Output the (X, Y) coordinate of the center of the cell containing the given text.  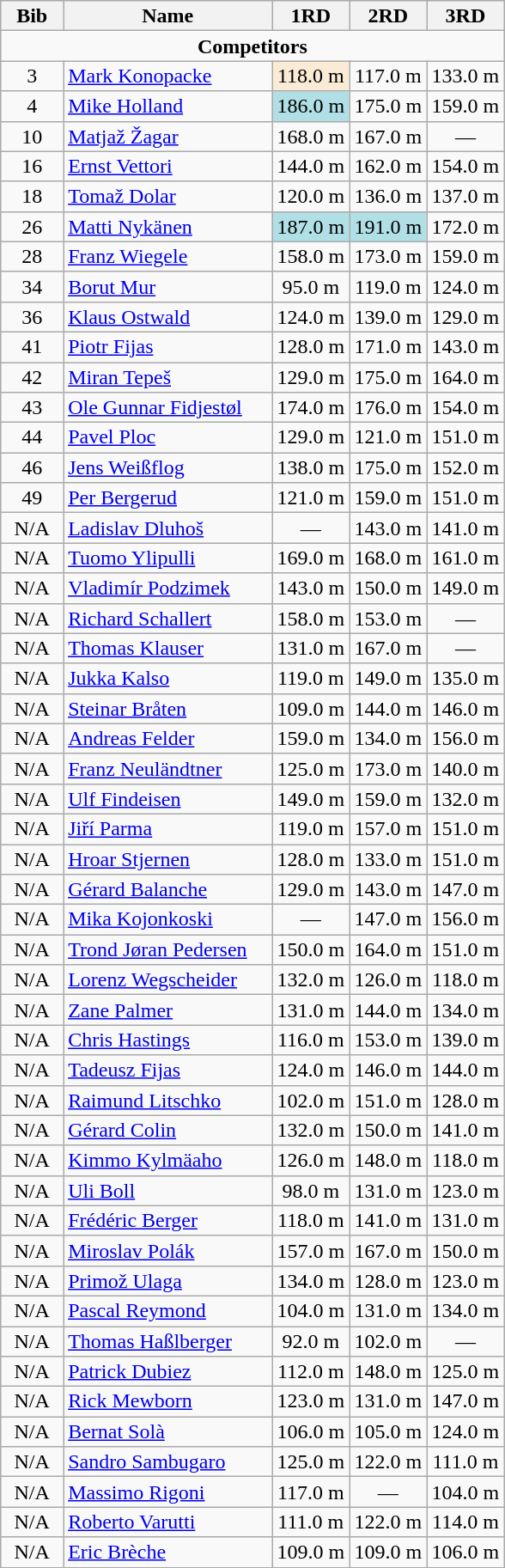
Tomaž Dolar (168, 196)
2RD (388, 15)
140.0 m (465, 768)
186.0 m (311, 107)
Eric Brèche (168, 1552)
41 (33, 347)
136.0 m (388, 196)
Sandro Sambugaro (168, 1462)
Name (168, 15)
135.0 m (465, 679)
Jens Weißflog (168, 467)
Matti Nykänen (168, 227)
36 (33, 316)
Chris Hastings (168, 1040)
Gérard Colin (168, 1131)
49 (33, 498)
Patrick Dubiez (168, 1371)
171.0 m (388, 347)
46 (33, 467)
Borut Mur (168, 287)
3 (33, 76)
Ernst Vettori (168, 167)
Andreas Felder (168, 739)
Uli Boll (168, 1191)
92.0 m (311, 1342)
Competitors (252, 46)
Richard Schallert (168, 619)
Frédéric Berger (168, 1220)
137.0 m (465, 196)
95.0 m (311, 287)
116.0 m (311, 1040)
176.0 m (388, 407)
Thomas Haßlberger (168, 1342)
43 (33, 407)
162.0 m (388, 167)
Massimo Rigoni (168, 1492)
105.0 m (388, 1431)
Ladislav Dluhoš (168, 528)
Pavel Ploc (168, 438)
4 (33, 107)
114.0 m (465, 1522)
120.0 m (311, 196)
138.0 m (311, 467)
Mike Holland (168, 107)
1RD (311, 15)
Rick Mewborn (168, 1402)
Jiří Parma (168, 828)
Tadeusz Fijas (168, 1071)
152.0 m (465, 467)
Franz Neuländtner (168, 768)
28 (33, 256)
16 (33, 167)
Tuomo Ylipulli (168, 558)
18 (33, 196)
98.0 m (311, 1191)
Ulf Findeisen (168, 799)
Hroar Stjernen (168, 859)
Roberto Varutti (168, 1522)
187.0 m (311, 227)
191.0 m (388, 227)
Pascal Reymond (168, 1311)
112.0 m (311, 1371)
10 (33, 136)
Trond Jøran Pedersen (168, 950)
172.0 m (465, 227)
Mika Kojonkoski (168, 919)
Jukka Kalso (168, 679)
Vladimír Podzimek (168, 588)
Bib (33, 15)
3RD (465, 15)
Raimund Litschko (168, 1100)
174.0 m (311, 407)
Piotr Fijas (168, 347)
Ole Gunnar Fidjestøl (168, 407)
Mark Konopacke (168, 76)
Thomas Klauser (168, 648)
44 (33, 438)
Klaus Ostwald (168, 316)
Kimmo Kylmäaho (168, 1160)
161.0 m (465, 558)
26 (33, 227)
Franz Wiegele (168, 256)
Gérard Balanche (168, 890)
Per Bergerud (168, 498)
Steinar Bråten (168, 708)
Miroslav Polák (168, 1251)
42 (33, 378)
Bernat Solà (168, 1431)
Lorenz Wegscheider (168, 979)
169.0 m (311, 558)
Zane Palmer (168, 1010)
Primož Ulaga (168, 1280)
Miran Tepeš (168, 378)
34 (33, 287)
Matjaž Žagar (168, 136)
